Determine the (X, Y) coordinate at the center of the cell enclosing the given text.  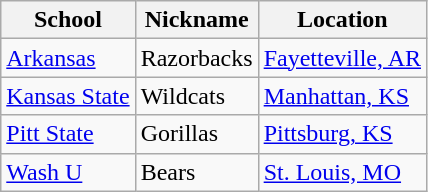
Manhattan, KS (342, 96)
Wash U (68, 172)
School (68, 20)
Arkansas (68, 58)
Kansas State (68, 96)
St. Louis, MO (342, 172)
Gorillas (196, 134)
Pitt State (68, 134)
Wildcats (196, 96)
Pittsburg, KS (342, 134)
Razorbacks (196, 58)
Location (342, 20)
Fayetteville, AR (342, 58)
Bears (196, 172)
Nickname (196, 20)
